Find where the given text appears and provide that cell's center as [X, Y] coordinate. 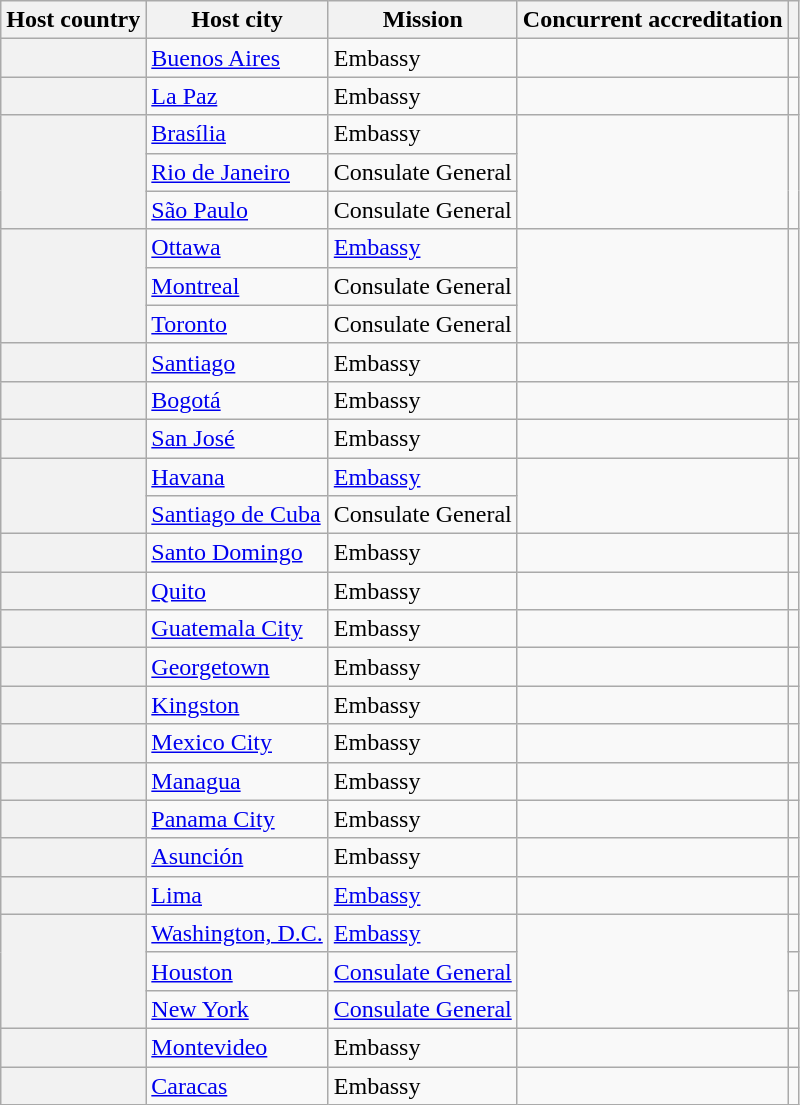
Host city [237, 20]
Washington, D.C. [237, 933]
Managua [237, 781]
Quito [237, 591]
New York [237, 1009]
Georgetown [237, 667]
Toronto [237, 324]
Rio de Janeiro [237, 172]
Santiago [237, 362]
San José [237, 438]
La Paz [237, 96]
Lima [237, 895]
Caracas [237, 1085]
Montevideo [237, 1047]
Asunción [237, 857]
Houston [237, 971]
São Paulo [237, 210]
Concurrent accreditation [652, 20]
Ottawa [237, 248]
Bogotá [237, 400]
Santo Domingo [237, 553]
Montreal [237, 286]
Panama City [237, 819]
Santiago de Cuba [237, 515]
Host country [74, 20]
Mission [422, 20]
Buenos Aires [237, 58]
Guatemala City [237, 629]
Mexico City [237, 743]
Brasília [237, 134]
Kingston [237, 705]
Havana [237, 477]
